Extract the (X, Y) coordinate from the center of the cell holding the provided text.  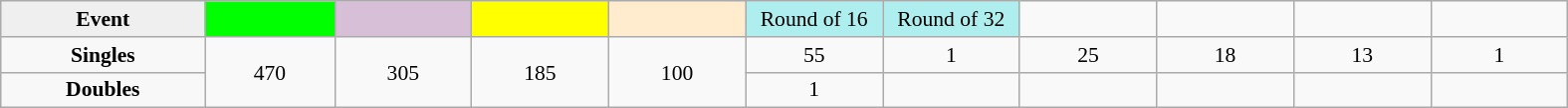
55 (814, 55)
100 (677, 72)
185 (541, 72)
13 (1362, 55)
305 (403, 72)
Event (104, 19)
Doubles (104, 90)
Round of 32 (951, 19)
Round of 16 (814, 19)
Singles (104, 55)
25 (1088, 55)
470 (270, 72)
18 (1226, 55)
